Capture the cell that displays the provided text and extract its [X, Y] central coordinate. 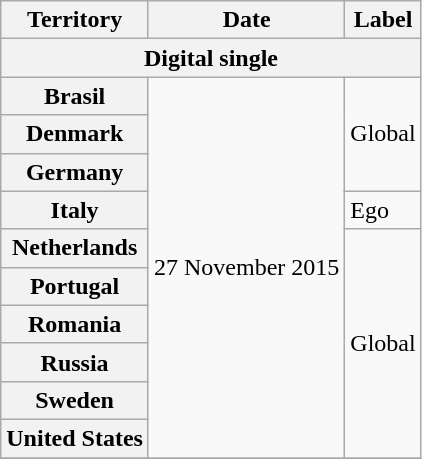
Digital single [211, 58]
27 November 2015 [246, 268]
Italy [75, 210]
Germany [75, 172]
Brasil [75, 96]
Russia [75, 362]
Date [246, 20]
Label [383, 20]
Portugal [75, 286]
United States [75, 438]
Ego [383, 210]
Netherlands [75, 248]
Territory [75, 20]
Sweden [75, 400]
Denmark [75, 134]
Romania [75, 324]
